Determine the (X, Y) coordinate at the center of the cell enclosing the given text.  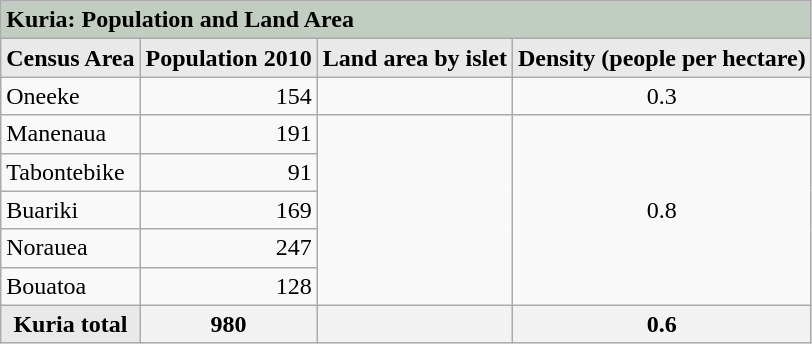
Census Area (70, 58)
191 (228, 134)
Bouatoa (70, 286)
Kuria total (70, 324)
0.6 (662, 324)
980 (228, 324)
Buariki (70, 210)
247 (228, 248)
Density (people per hectare) (662, 58)
169 (228, 210)
91 (228, 172)
Manenaua (70, 134)
Norauea (70, 248)
128 (228, 286)
0.3 (662, 96)
Tabontebike (70, 172)
Land area by islet (414, 58)
Oneeke (70, 96)
0.8 (662, 210)
154 (228, 96)
Population 2010 (228, 58)
Kuria: Population and Land Area (406, 20)
